Provide the (X, Y) coordinate of the cell's center where the given text is located.  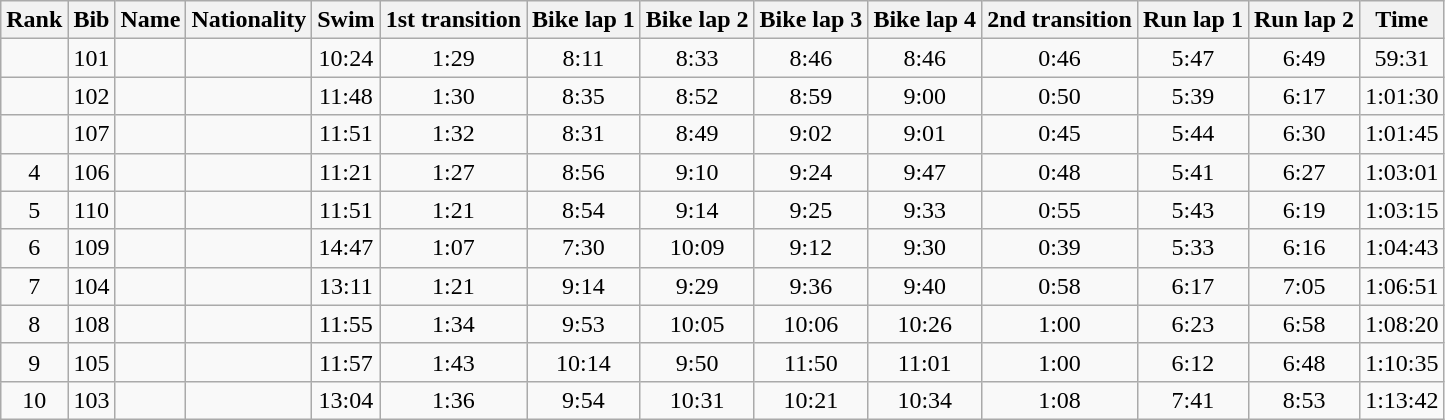
5:41 (1192, 172)
8:53 (1304, 400)
5:39 (1192, 96)
4 (34, 172)
Bike lap 3 (811, 20)
1:01:45 (1402, 134)
9:40 (925, 286)
Bike lap 2 (697, 20)
7:30 (584, 248)
5:44 (1192, 134)
5:47 (1192, 58)
10:24 (346, 58)
7:41 (1192, 400)
11:48 (346, 96)
59:31 (1402, 58)
6:19 (1304, 210)
8:11 (584, 58)
9:10 (697, 172)
9:47 (925, 172)
101 (92, 58)
6:30 (1304, 134)
1:30 (453, 96)
Nationality (249, 20)
6:49 (1304, 58)
6:23 (1192, 324)
1:36 (453, 400)
5:33 (1192, 248)
1st transition (453, 20)
9:30 (925, 248)
9 (34, 362)
Bike lap 1 (584, 20)
1:06:51 (1402, 286)
9:33 (925, 210)
106 (92, 172)
1:34 (453, 324)
0:39 (1060, 248)
1:13:42 (1402, 400)
11:50 (811, 362)
109 (92, 248)
1:08 (1060, 400)
8:56 (584, 172)
Run lap 2 (1304, 20)
8:59 (811, 96)
8:49 (697, 134)
9:54 (584, 400)
105 (92, 362)
Bib (92, 20)
9:53 (584, 324)
8:52 (697, 96)
Name (150, 20)
9:12 (811, 248)
8:33 (697, 58)
Run lap 1 (1192, 20)
5 (34, 210)
7 (34, 286)
102 (92, 96)
9:02 (811, 134)
103 (92, 400)
6:48 (1304, 362)
108 (92, 324)
11:01 (925, 362)
9:01 (925, 134)
1:08:20 (1402, 324)
9:24 (811, 172)
1:29 (453, 58)
8:54 (584, 210)
7:05 (1304, 286)
104 (92, 286)
6:12 (1192, 362)
2nd transition (1060, 20)
107 (92, 134)
6:16 (1304, 248)
Rank (34, 20)
0:48 (1060, 172)
1:32 (453, 134)
10:21 (811, 400)
8:35 (584, 96)
1:10:35 (1402, 362)
10 (34, 400)
1:04:43 (1402, 248)
14:47 (346, 248)
9:29 (697, 286)
1:43 (453, 362)
6:58 (1304, 324)
1:03:15 (1402, 210)
0:46 (1060, 58)
0:45 (1060, 134)
9:25 (811, 210)
10:09 (697, 248)
0:58 (1060, 286)
10:05 (697, 324)
8:31 (584, 134)
0:55 (1060, 210)
0:50 (1060, 96)
1:01:30 (1402, 96)
11:55 (346, 324)
13:04 (346, 400)
11:21 (346, 172)
10:14 (584, 362)
8 (34, 324)
1:03:01 (1402, 172)
9:00 (925, 96)
9:50 (697, 362)
Time (1402, 20)
6 (34, 248)
10:06 (811, 324)
6:27 (1304, 172)
5:43 (1192, 210)
110 (92, 210)
11:57 (346, 362)
Swim (346, 20)
10:31 (697, 400)
1:07 (453, 248)
13:11 (346, 286)
10:34 (925, 400)
1:27 (453, 172)
9:36 (811, 286)
10:26 (925, 324)
Bike lap 4 (925, 20)
